Identify which cell holds the provided text, then report its (X, Y) central coordinate. 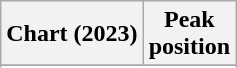
Chart (2023) (72, 34)
Peakposition (189, 34)
